Provide the [x, y] coordinate of the cell's center where the given text is located.  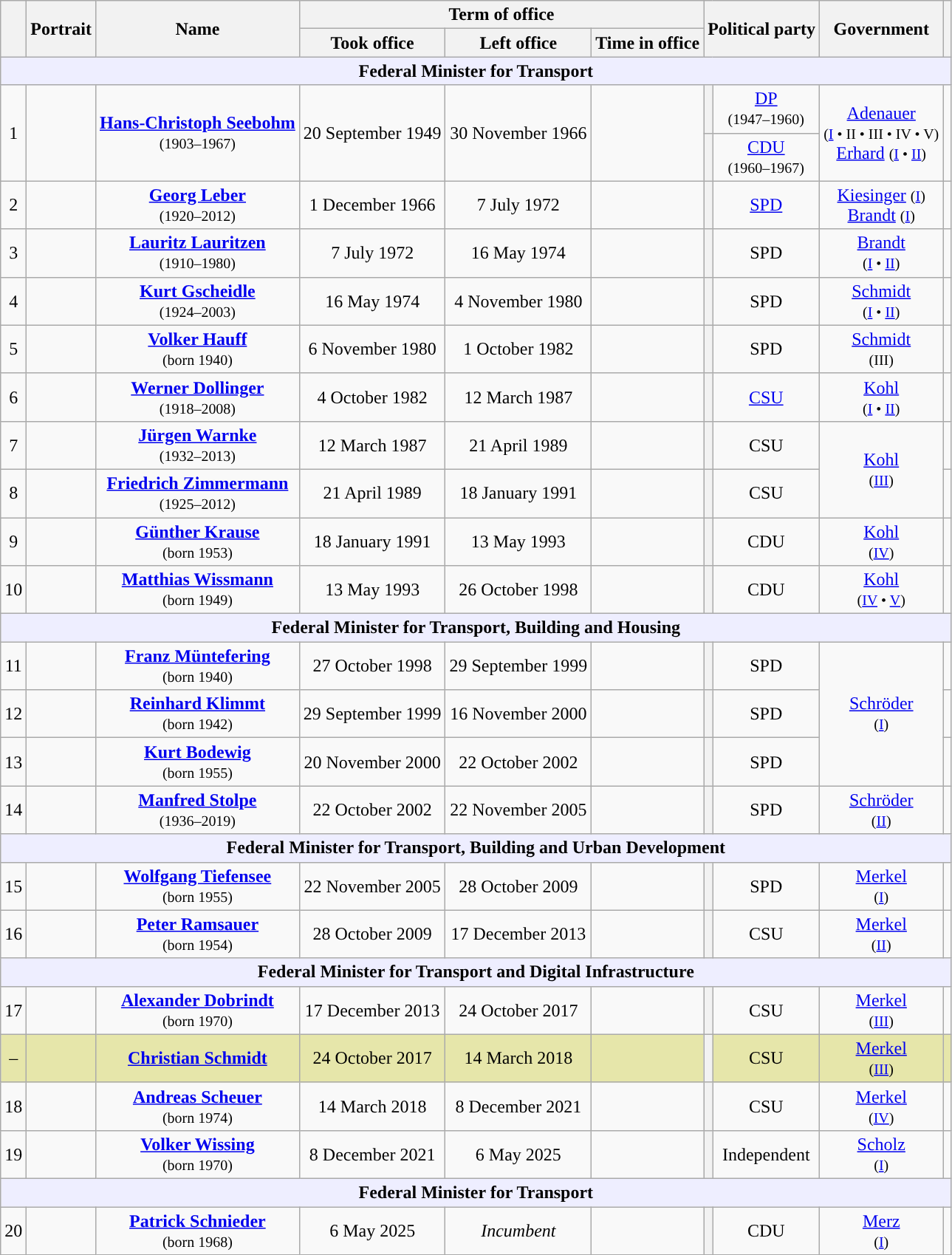
Manfred Stolpe(1936–2019) [197, 810]
Volker Hauff(born 1940) [197, 349]
Merkel(IV) [882, 1107]
Independent [767, 1154]
30 November 1966 [518, 133]
14 [13, 810]
6 November 1980 [372, 349]
20 September 1949 [372, 133]
20 November 2000 [372, 762]
Georg Leber(1920–2012) [197, 205]
16 [13, 934]
Schmidt(I • II) [882, 301]
5 [13, 349]
7 [13, 445]
4 November 1980 [518, 301]
4 October 1982 [372, 397]
Merkel(II) [882, 934]
Franz Müntefering(born 1940) [197, 666]
27 October 1998 [372, 666]
Merz(I) [882, 1231]
4 [13, 301]
16 November 2000 [518, 714]
10 [13, 589]
1 October 1982 [518, 349]
Left office [518, 43]
1 [13, 133]
DP(1947–1960) [767, 109]
Kurt Bodewig(born 1955) [197, 762]
Brandt(I • II) [882, 253]
Kohl(I • II) [882, 397]
Reinhard Klimmt(born 1942) [197, 714]
Friedrich Zimmermann(1925–2012) [197, 493]
Kohl(IV • V) [882, 589]
Kurt Gscheidle(1924–2003) [197, 301]
9 [13, 541]
13 [13, 762]
Federal Minister for Transport, Building and Urban Development [476, 848]
Time in office [648, 43]
Federal Minister for Transport and Digital Infrastructure [476, 972]
Name [197, 29]
11 [13, 666]
Patrick Schnieder(born 1968) [197, 1231]
Werner Dollinger(1918–2008) [197, 397]
Günther Krause(born 1953) [197, 541]
Lauritz Lauritzen(1910–1980) [197, 253]
18 [13, 1107]
– [13, 1058]
Peter Ramsauer(born 1954) [197, 934]
Jürgen Warnke(1932–2013) [197, 445]
Adenauer(I • II • III • IV • V)Erhard (I • II) [882, 133]
2 [13, 205]
CDU(1960–1967) [767, 157]
20 [13, 1231]
Term of office [501, 15]
Schröder(II) [882, 810]
Matthias Wissmann(born 1949) [197, 589]
Took office [372, 43]
Kohl(III) [882, 469]
Political party [762, 29]
Christian Schmidt [197, 1058]
Scholz(I) [882, 1154]
12 [13, 714]
Incumbent [518, 1231]
Federal Minister for Transport, Building and Housing [476, 628]
Government [882, 29]
Wolfgang Tiefensee(born 1955) [197, 886]
Schröder(I) [882, 714]
19 [13, 1154]
8 [13, 493]
6 [13, 397]
26 October 1998 [518, 589]
Alexander Dobrindt(born 1970) [197, 1011]
Merkel(I) [882, 886]
Kohl(IV) [882, 541]
Volker Wissing(born 1970) [197, 1154]
Hans-Christoph Seebohm(1903–1967) [197, 133]
Schmidt(III) [882, 349]
17 [13, 1011]
15 [13, 886]
Andreas Scheuer(born 1974) [197, 1107]
1 December 1966 [372, 205]
Portrait [61, 29]
Kiesinger (I) Brandt (I) [882, 205]
3 [13, 253]
